Provide the (X, Y) coordinate of the cell's center where the given text is located.  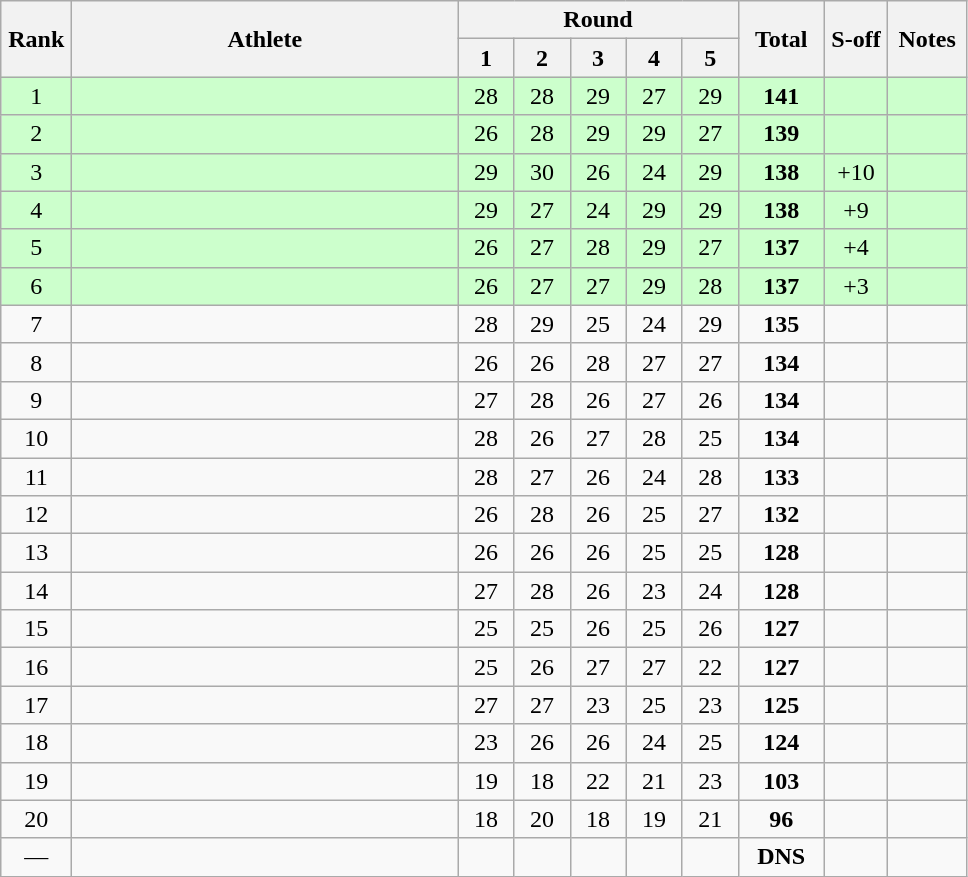
13 (36, 553)
16 (36, 667)
Notes (928, 39)
141 (781, 96)
+4 (856, 248)
Total (781, 39)
30 (542, 172)
— (36, 857)
S-off (856, 39)
132 (781, 515)
14 (36, 591)
6 (36, 286)
12 (36, 515)
139 (781, 134)
96 (781, 819)
17 (36, 705)
9 (36, 400)
DNS (781, 857)
124 (781, 743)
Athlete (265, 39)
133 (781, 477)
10 (36, 438)
+9 (856, 210)
7 (36, 324)
8 (36, 362)
15 (36, 629)
103 (781, 781)
125 (781, 705)
+3 (856, 286)
Rank (36, 39)
Round (598, 20)
11 (36, 477)
+10 (856, 172)
135 (781, 324)
